Scan for the cell matching the given text and deliver its (X, Y) coordinate at center. 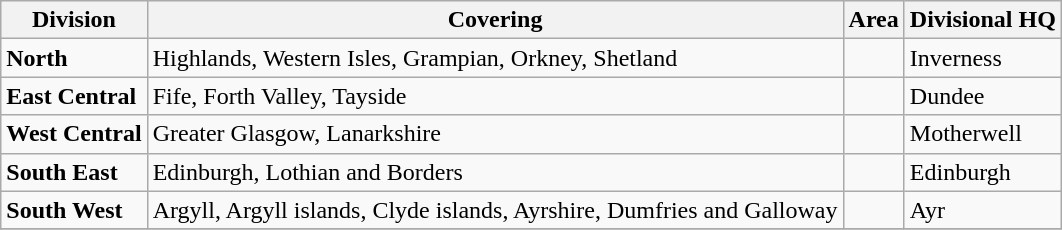
North (74, 58)
Area (874, 20)
Greater Glasgow, Lanarkshire (495, 134)
South West (74, 210)
Divisional HQ (982, 20)
Edinburgh (982, 172)
Edinburgh, Lothian and Borders (495, 172)
West Central (74, 134)
Inverness (982, 58)
Argyll, Argyll islands, Clyde islands, Ayrshire, Dumfries and Galloway (495, 210)
Dundee (982, 96)
South East (74, 172)
Division (74, 20)
Highlands, Western Isles, Grampian, Orkney, Shetland (495, 58)
Motherwell (982, 134)
Ayr (982, 210)
Fife, Forth Valley, Tayside (495, 96)
East Central (74, 96)
Covering (495, 20)
